Provide the [X, Y] coordinate of the cell's center where the given text is located.  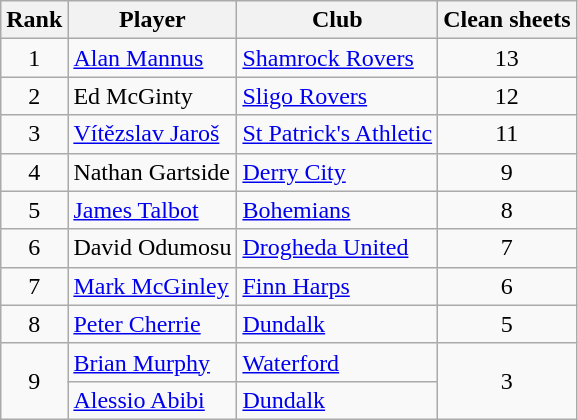
Player [152, 20]
Waterford [338, 362]
13 [507, 58]
11 [507, 134]
12 [507, 96]
Brian Murphy [152, 362]
Club [338, 20]
Drogheda United [338, 248]
Shamrock Rovers [338, 58]
Bohemians [338, 210]
Alessio Abibi [152, 400]
James Talbot [152, 210]
4 [34, 172]
2 [34, 96]
Peter Cherrie [152, 324]
1 [34, 58]
Sligo Rovers [338, 96]
St Patrick's Athletic [338, 134]
David Odumosu [152, 248]
Finn Harps [338, 286]
Clean sheets [507, 20]
Rank [34, 20]
Ed McGinty [152, 96]
Nathan Gartside [152, 172]
Vítězslav Jaroš [152, 134]
Derry City [338, 172]
Mark McGinley [152, 286]
Alan Mannus [152, 58]
